Extract the [x, y] coordinate from the center of the cell holding the provided text.  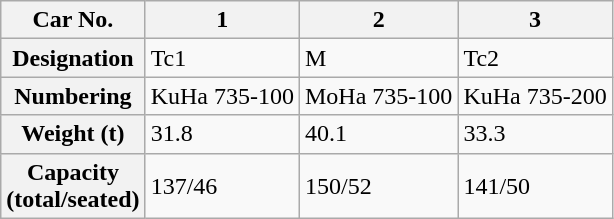
Weight (t) [73, 134]
137/46 [222, 186]
40.1 [378, 134]
Tc1 [222, 58]
M [378, 58]
KuHa 735-100 [222, 96]
33.3 [535, 134]
141/50 [535, 186]
KuHa 735-200 [535, 96]
2 [378, 20]
Tc2 [535, 58]
Car No. [73, 20]
3 [535, 20]
MoHa 735-100 [378, 96]
Capacity(total/seated) [73, 186]
1 [222, 20]
Designation [73, 58]
31.8 [222, 134]
150/52 [378, 186]
Numbering [73, 96]
